Return [x, y] of the center of cell containing provided text 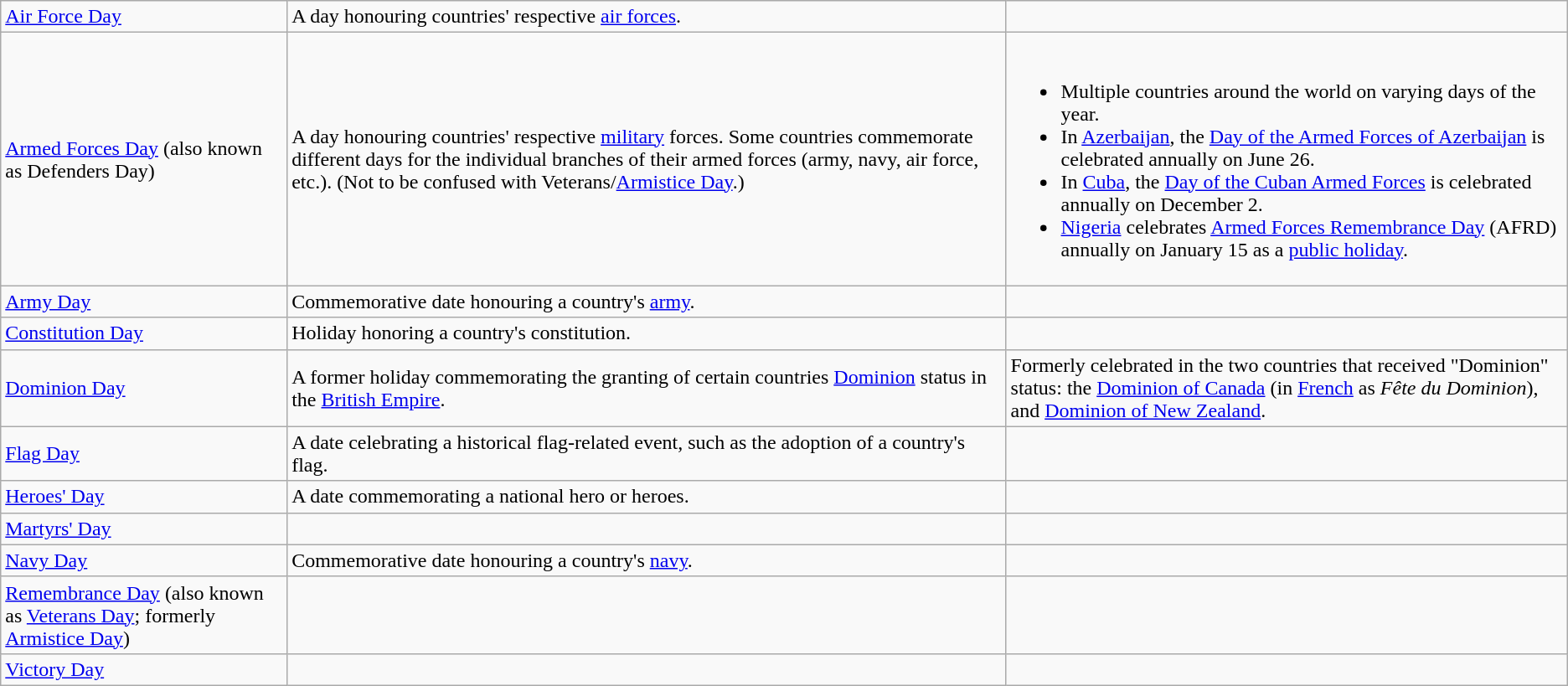
A date celebrating a historical flag-related event, such as the adoption of a country's flag. [647, 454]
A day honouring countries' respective air forces. [647, 17]
Martyrs' Day [144, 529]
Armed Forces Day (also known as Defenders Day) [144, 159]
Commemorative date honouring a country's navy. [647, 560]
Victory Day [144, 669]
Army Day [144, 302]
Heroes' Day [144, 497]
Holiday honoring a country's constitution. [647, 333]
Dominion Day [144, 388]
Remembrance Day (also known as Veterans Day; formerly Armistice Day) [144, 615]
Navy Day [144, 560]
Commemorative date honouring a country's army. [647, 302]
Air Force Day [144, 17]
Flag Day [144, 454]
A date commemorating a national hero or heroes. [647, 497]
Constitution Day [144, 333]
A former holiday commemorating the granting of certain countries Dominion status in the British Empire. [647, 388]
